For the text-containing cell, return its midpoint in (X, Y) coordinate format. 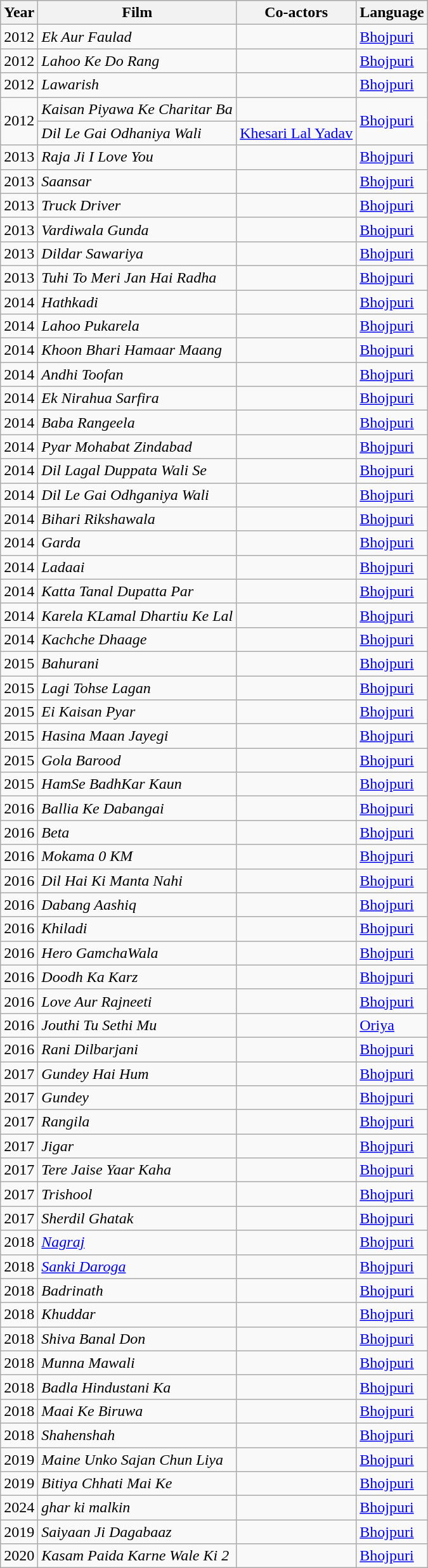
Hasina Maan Jayegi (137, 736)
Love Aur Rajneeti (137, 1001)
Lahoo Ke Do Rang (137, 61)
Dil Lagal Duppata Wali Se (137, 471)
Katta Tanal Dupatta Par (137, 591)
Truck Driver (137, 205)
Ek Nirahua Sarfira (137, 398)
Garda (137, 543)
ghar ki malkin (137, 1508)
Co-actors (297, 13)
Gundey Hai Hum (137, 1074)
Ek Aur Faulad (137, 37)
Badla Hindustani Ka (137, 1387)
Bahurani (137, 663)
Jouthi Tu Sethi Mu (137, 1025)
Gola Barood (137, 760)
Shahenshah (137, 1435)
Ei Kaisan Pyar (137, 712)
Raja Ji I Love You (137, 157)
Kaisan Piyawa Ke Charitar Ba (137, 109)
Shiva Banal Don (137, 1339)
Beta (137, 832)
Vardiwala Gunda (137, 229)
Jigar (137, 1146)
Sanki Daroga (137, 1266)
Ballia Ke Dabangai (137, 808)
Kasam Paida Karne Wale Ki 2 (137, 1556)
Saansar (137, 181)
Bihari Rikshawala (137, 519)
Hathkadi (137, 302)
Sherdil Ghatak (137, 1218)
Kachche Dhaage (137, 639)
Andhi Toofan (137, 374)
Maai Ke Biruwa (137, 1411)
Hero GamchaWala (137, 953)
Tuhi To Meri Jan Hai Radha (137, 277)
Tere Jaise Yaar Kaha (137, 1170)
Baba Rangeela (137, 423)
Lagi Tohse Lagan (137, 687)
2020 (19, 1556)
Saiyaan Ji Dagabaaz (137, 1532)
Dabang Aashiq (137, 905)
Year (19, 13)
Gundey (137, 1098)
Rangila (137, 1122)
Oriya (392, 1025)
Lawarish (137, 85)
Bitiya Chhati Mai Ke (137, 1484)
2024 (19, 1508)
Munna Mawali (137, 1363)
Pyar Mohabat Zindabad (137, 447)
Dildar Sawariya (137, 253)
Dil Le Gai Odhaniya Wali (137, 133)
Lahoo Pukarela (137, 326)
Khuddar (137, 1315)
Khoon Bhari Hamaar Maang (137, 350)
Dil Le Gai Odhganiya Wali (137, 495)
Khiladi (137, 929)
Karela KLamal Dhartiu Ke Lal (137, 615)
Badrinath (137, 1291)
Khesari Lal Yadav (297, 133)
Mokama 0 KM (137, 857)
Maine Unko Sajan Chun Liya (137, 1459)
Trishool (137, 1194)
Language (392, 13)
Ladaai (137, 567)
Film (137, 13)
Nagraj (137, 1242)
Doodh Ka Karz (137, 977)
HamSe BadhKar Kaun (137, 784)
Rani Dilbarjani (137, 1049)
Dil Hai Ki Manta Nahi (137, 881)
